Determine the (x, y) coordinate at the center of the cell enclosing the given text.  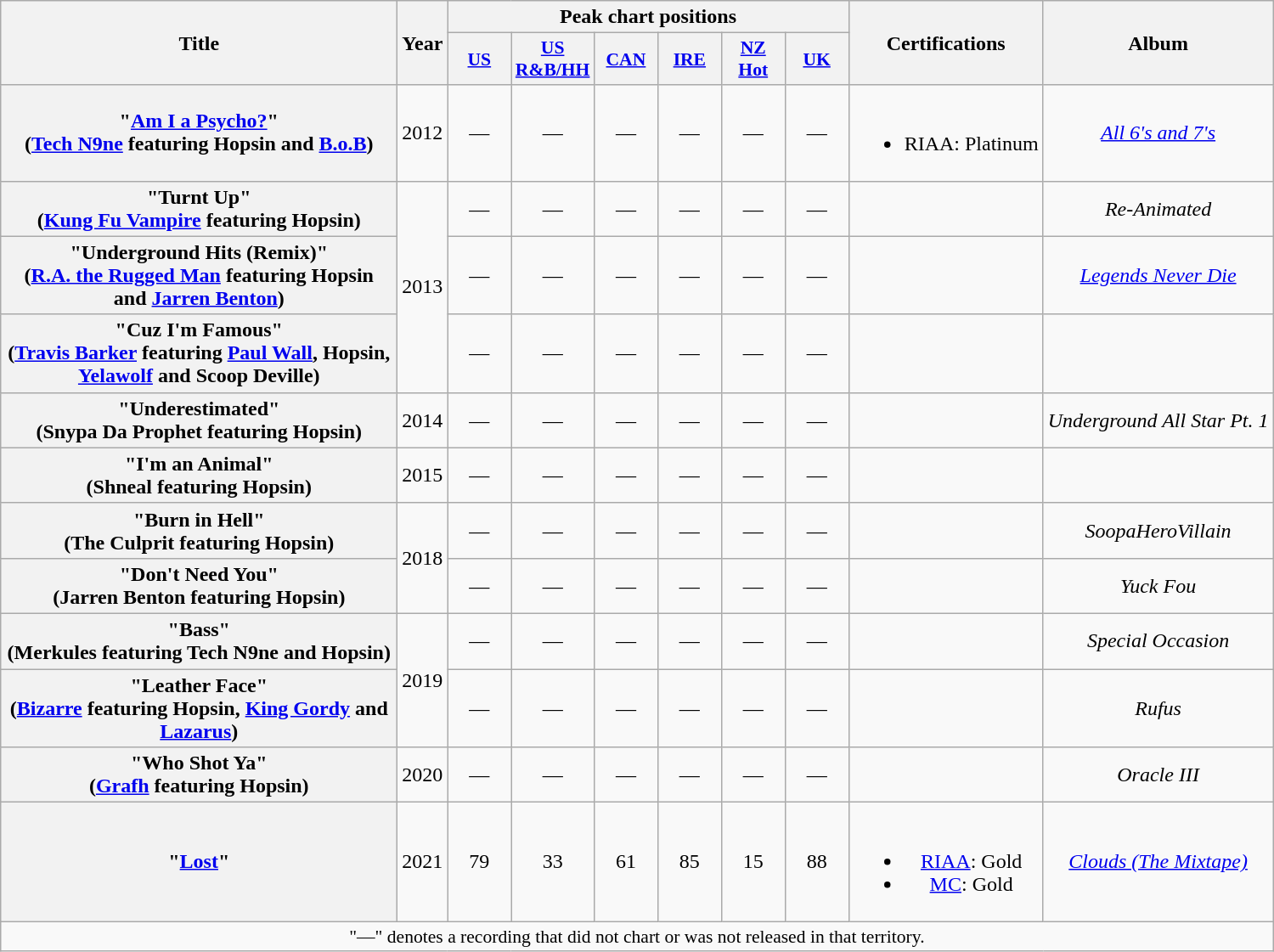
"Who Shot Ya"(Grafh featuring Hopsin) (199, 775)
79 (479, 862)
Special Occasion (1158, 640)
Yuck Fou (1158, 586)
2018 (423, 558)
CAN (625, 59)
"Burn in Hell"(The Culprit featuring Hopsin) (199, 530)
Underground All Star Pt. 1 (1158, 420)
"Leather Face"(Bizarre featuring Hopsin, King Gordy and Lazarus) (199, 708)
33 (553, 862)
"Bass"(Merkules featuring Tech N9ne and Hopsin) (199, 640)
15 (753, 862)
IRE (690, 59)
2019 (423, 679)
Peak chart positions (648, 17)
Oracle III (1158, 775)
RIAA: Platinum (946, 132)
US (479, 59)
Year (423, 42)
2012 (423, 132)
Re-Animated (1158, 209)
61 (625, 862)
2015 (423, 476)
2020 (423, 775)
"Turnt Up"(Kung Fu Vampire featuring Hopsin) (199, 209)
UK (817, 59)
All 6's and 7's (1158, 132)
"—" denotes a recording that did not chart or was not released in that territory. (637, 937)
"I'm an Animal"(Shneal featuring Hopsin) (199, 476)
US R&B/HH (553, 59)
2013 (423, 287)
"Don't Need You"(Jarren Benton featuring Hopsin) (199, 586)
Clouds (The Mixtape) (1158, 862)
"Underestimated"(Snypa Da Prophet featuring Hopsin) (199, 420)
RIAA: GoldMC: Gold (946, 862)
Legends Never Die (1158, 275)
"Cuz I'm Famous"(Travis Barker featuring Paul Wall, Hopsin, Yelawolf and Scoop Deville) (199, 353)
"Lost" (199, 862)
Title (199, 42)
88 (817, 862)
2021 (423, 862)
85 (690, 862)
"Underground Hits (Remix)"(R.A. the Rugged Man featuring Hopsin and Jarren Benton) (199, 275)
Album (1158, 42)
"Am I a Psycho?"(Tech N9ne featuring Hopsin and B.o.B) (199, 132)
2014 (423, 420)
Certifications (946, 42)
Rufus (1158, 708)
SoopaHeroVillain (1158, 530)
NZHot (753, 59)
